Pinpoint the cell where the given text exists, returning its [x, y] midpoint coordinate. 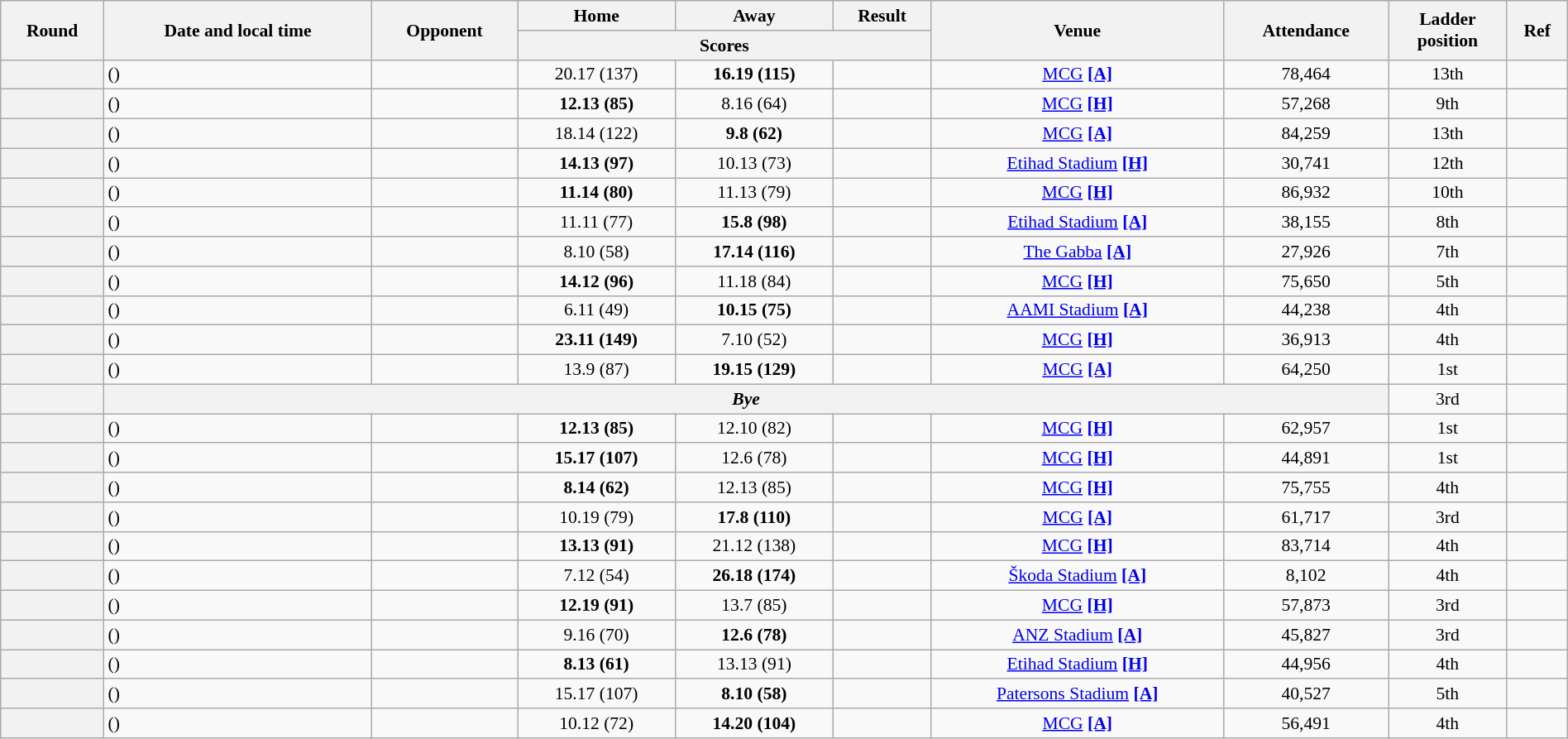
11.13 (79) [754, 193]
16.19 (115) [754, 74]
12.10 (82) [754, 429]
36,913 [1307, 340]
19.15 (129) [754, 370]
14.13 (97) [597, 163]
Opponent [444, 30]
8th [1447, 223]
12th [1447, 163]
40,527 [1307, 694]
Ref [1537, 30]
64,250 [1307, 370]
14.20 (104) [754, 723]
27,926 [1307, 252]
The Gabba [A] [1078, 252]
7.12 (54) [597, 576]
75,650 [1307, 281]
Away [754, 16]
86,932 [1307, 193]
23.11 (149) [597, 340]
Round [53, 30]
15.8 (98) [754, 223]
44,891 [1307, 458]
Result [882, 16]
6.11 (49) [597, 310]
10th [1447, 193]
12.19 (91) [597, 606]
21.12 (138) [754, 546]
Home [597, 16]
44,956 [1307, 665]
8.16 (64) [754, 104]
57,873 [1307, 606]
17.14 (116) [754, 252]
ANZ Stadium [A] [1078, 635]
11.18 (84) [754, 281]
14.12 (96) [597, 281]
Škoda Stadium [A] [1078, 576]
38,155 [1307, 223]
18.14 (122) [597, 134]
17.8 (110) [754, 517]
Patersons Stadium [A] [1078, 694]
11.14 (80) [597, 193]
62,957 [1307, 429]
26.18 (174) [754, 576]
Attendance [1307, 30]
45,827 [1307, 635]
75,755 [1307, 487]
9.16 (70) [597, 635]
AAMI Stadium [A] [1078, 310]
10.13 (73) [754, 163]
44,238 [1307, 310]
8.13 (61) [597, 665]
Ladderposition [1447, 30]
13.9 (87) [597, 370]
61,717 [1307, 517]
7.10 (52) [754, 340]
30,741 [1307, 163]
9th [1447, 104]
8.14 (62) [597, 487]
9.8 (62) [754, 134]
Bye [746, 399]
Venue [1078, 30]
13.7 (85) [754, 606]
20.17 (137) [597, 74]
78,464 [1307, 74]
Date and local time [238, 30]
84,259 [1307, 134]
10.12 (72) [597, 723]
10.19 (79) [597, 517]
10.15 (75) [754, 310]
Etihad Stadium [A] [1078, 223]
83,714 [1307, 546]
7th [1447, 252]
11.11 (77) [597, 223]
Scores [724, 46]
57,268 [1307, 104]
56,491 [1307, 723]
8,102 [1307, 576]
